For the text-containing cell, return its midpoint in [X, Y] coordinate format. 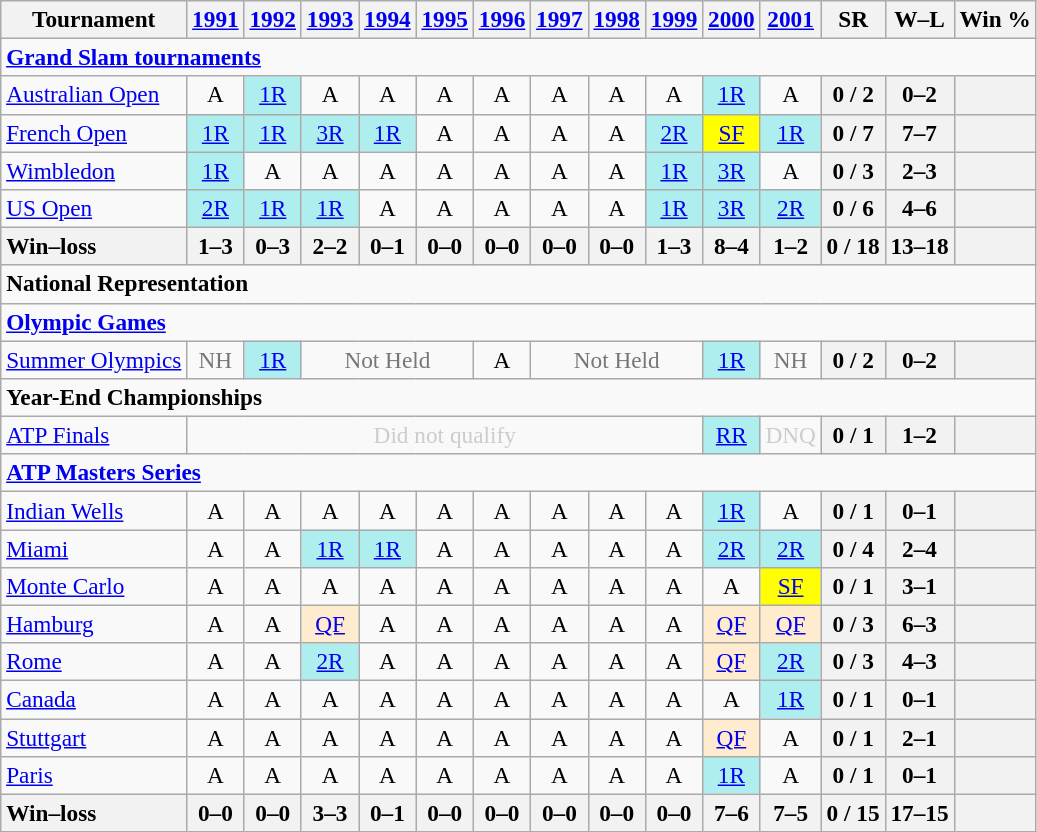
7–6 [732, 813]
Tournament [94, 19]
4–6 [920, 208]
7–7 [920, 133]
National Representation [518, 284]
4–3 [920, 662]
2000 [732, 19]
13–18 [920, 246]
0 / 18 [853, 246]
1992 [272, 19]
1993 [330, 19]
1995 [444, 19]
2–4 [920, 548]
2–1 [920, 737]
DNQ [790, 435]
1994 [388, 19]
Indian Wells [94, 510]
Australian Open [94, 95]
US Open [94, 208]
W–L [920, 19]
3–3 [330, 813]
Rome [94, 662]
3–1 [920, 586]
RR [732, 435]
Win % [995, 19]
17–15 [920, 813]
1998 [616, 19]
Paris [94, 775]
Olympic Games [518, 322]
Year-End Championships [518, 397]
0 / 6 [853, 208]
Grand Slam tournaments [518, 57]
Miami [94, 548]
ATP Finals [94, 435]
SR [853, 19]
Wimbledon [94, 170]
1999 [674, 19]
1996 [502, 19]
French Open [94, 133]
1997 [560, 19]
Hamburg [94, 624]
0 / 4 [853, 548]
Canada [94, 699]
Summer Olympics [94, 359]
0 / 15 [853, 813]
6–3 [920, 624]
0 / 7 [853, 133]
Did not qualify [445, 435]
0–3 [272, 246]
1991 [216, 19]
8–4 [732, 246]
7–5 [790, 813]
ATP Masters Series [518, 473]
2001 [790, 19]
2–3 [920, 170]
2–2 [330, 246]
Monte Carlo [94, 586]
Stuttgart [94, 737]
